Extract the [X, Y] coordinate from the center of the cell holding the provided text.  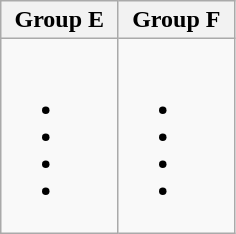
Group F [176, 20]
Group E [60, 20]
